Find where the given text appears and provide that cell's center as (x, y) coordinate. 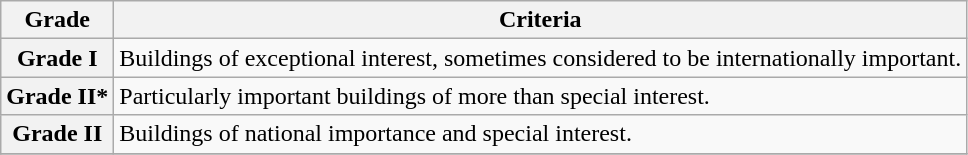
Criteria (540, 20)
Buildings of exceptional interest, sometimes considered to be internationally important. (540, 58)
Grade II (58, 134)
Particularly important buildings of more than special interest. (540, 96)
Grade II* (58, 96)
Buildings of national importance and special interest. (540, 134)
Grade (58, 20)
Grade I (58, 58)
